Detect which cell encompasses the target text, then output its [X, Y] center coordinate. 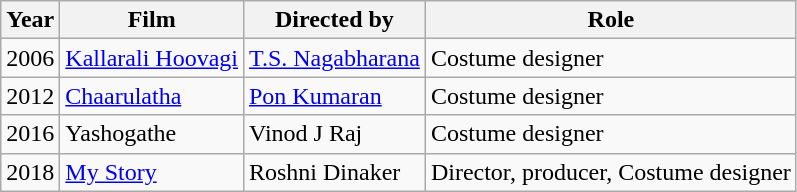
Chaarulatha [152, 96]
2016 [30, 134]
T.S. Nagabharana [334, 58]
Pon Kumaran [334, 96]
2012 [30, 96]
Roshni Dinaker [334, 172]
Vinod J Raj [334, 134]
2006 [30, 58]
My Story [152, 172]
Director, producer, Costume designer [610, 172]
2018 [30, 172]
Directed by [334, 20]
Role [610, 20]
Year [30, 20]
Film [152, 20]
Yashogathe [152, 134]
Kallarali Hoovagi [152, 58]
